For the text-containing cell, return its midpoint in (X, Y) coordinate format. 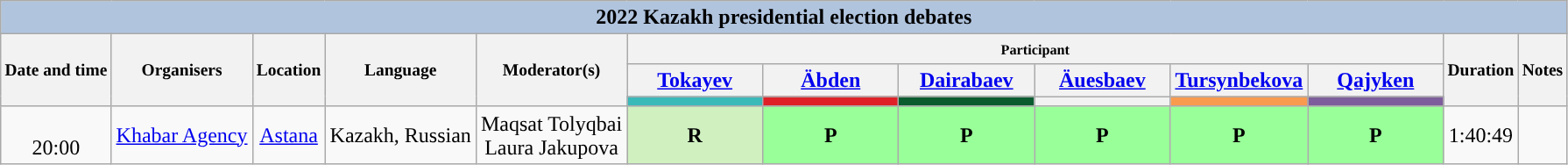
Qajyken (1375, 80)
Astana (289, 135)
20:00 (56, 135)
Maqsat TolyqbaiLaura Jakupova (551, 135)
Moderator(s) (551, 70)
2022 Kazakh presidential election debates (784, 18)
Organisers (182, 70)
1:40:49 (1480, 135)
Äuesbaev (1102, 80)
Khabar Agency (182, 135)
R (696, 135)
Äbden (830, 80)
Tokayev (696, 80)
Language (400, 70)
Tursynbekova (1239, 80)
Dairabaev (967, 80)
Kazakh, Russian (400, 135)
Duration (1480, 70)
Location (289, 70)
Notes (1543, 70)
Participant (1035, 49)
Date and time (56, 70)
